Locate the cell with the specified text and output its (x, y) center coordinate. 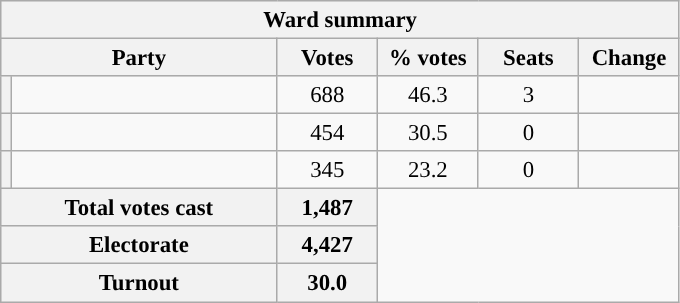
3 (528, 95)
454 (328, 133)
688 (328, 95)
Seats (528, 58)
30.5 (428, 133)
Electorate (139, 245)
Votes (328, 58)
1,487 (328, 208)
345 (328, 170)
46.3 (428, 95)
4,427 (328, 245)
Change (630, 58)
23.2 (428, 170)
30.0 (328, 283)
Ward summary (340, 20)
% votes (428, 58)
Party (139, 58)
Total votes cast (139, 208)
Turnout (139, 283)
